Return [x, y] of the center of cell containing provided text 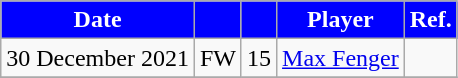
Max Fenger [341, 58]
Date [98, 20]
FW [218, 58]
Player [341, 20]
15 [258, 58]
30 December 2021 [98, 58]
Ref. [430, 20]
